Identify which cell holds the provided text, then report its [X, Y] central coordinate. 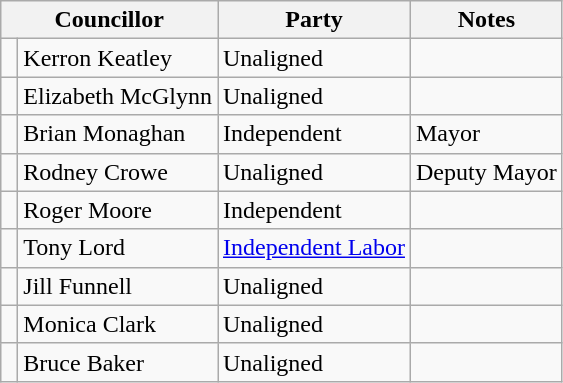
Elizabeth McGlynn [118, 96]
Tony Lord [118, 248]
Monica Clark [118, 324]
Rodney Crowe [118, 172]
Jill Funnell [118, 286]
Party [314, 20]
Councillor [110, 20]
Roger Moore [118, 210]
Deputy Mayor [486, 172]
Bruce Baker [118, 362]
Brian Monaghan [118, 134]
Mayor [486, 134]
Notes [486, 20]
Independent Labor [314, 248]
Kerron Keatley [118, 58]
